Extract the [X, Y] coordinate from the center of the cell holding the provided text.  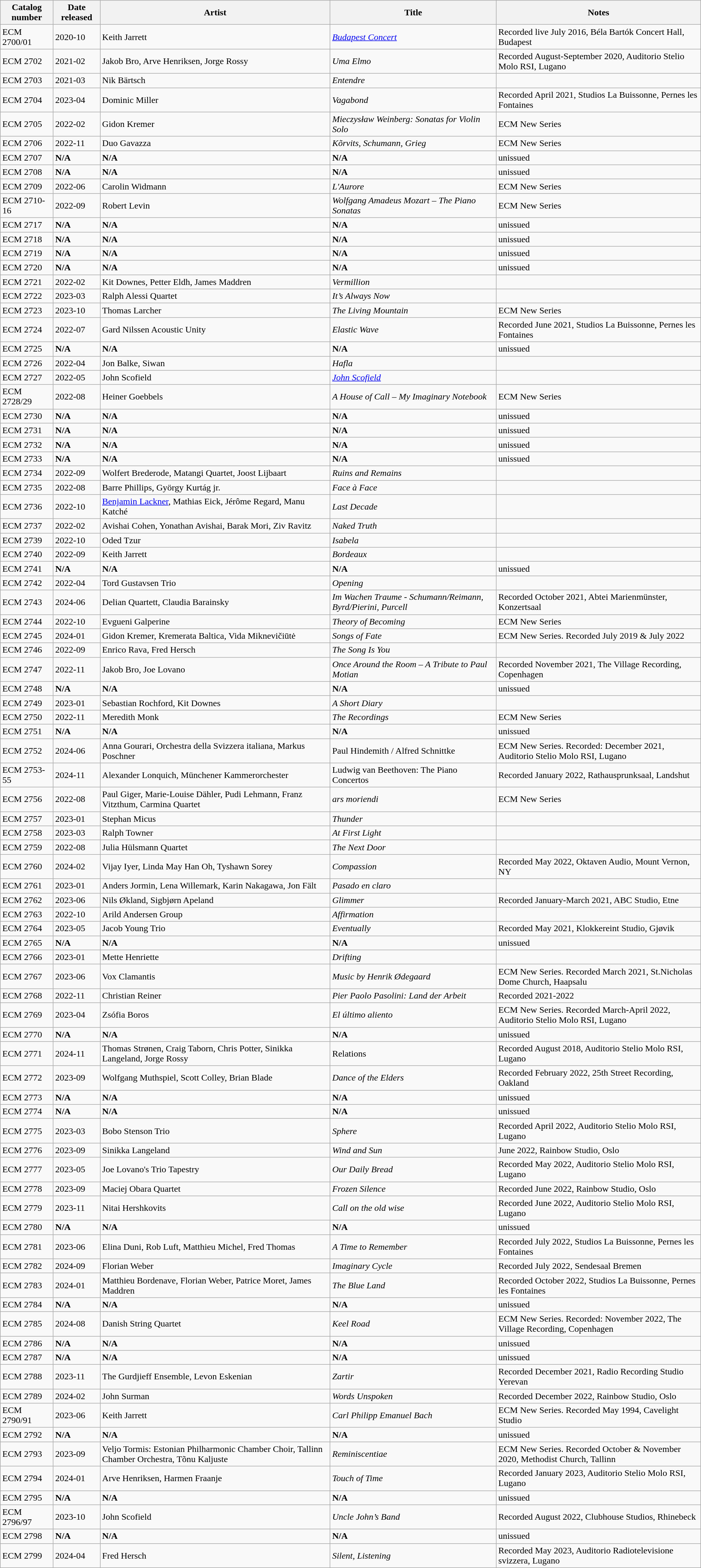
ECM New Series. Recorded: December 2021, Auditorio Stelio Molo RSI, Lugano [598, 750]
Carl Philipp Emanuel Bach [413, 1415]
Oded Tzur [215, 540]
Music by Henrik Ødegaard [413, 976]
ECM 2772 [27, 1078]
ECM 2782 [27, 1266]
Recorded August-September 2020, Auditorio Stelio Molo RSI, Lugano [598, 61]
Anders Jormin, Lena Willemark, Karin Nakagawa, Jon Fält [215, 886]
Wolfert Brederode, Matangi Quartet, Joost Lijbaart [215, 473]
ECM 2728/29 [27, 397]
ECM 2720 [27, 268]
Sebastian Rochford, Kit Downes [215, 703]
Pasado en claro [413, 886]
ECM 2727 [27, 377]
The Next Door [413, 847]
ECM 2752 [27, 750]
The Recordings [413, 717]
2020-10 [76, 37]
Benjamin Lackner, Mathias Eick, Jérôme Regard, Manu Katché [215, 507]
Arve Henriksen, Harmen Fraanje [215, 1478]
Songs of Fate [413, 636]
Compassion [413, 866]
ECM 2710-16 [27, 205]
ECM 2765 [27, 943]
ECM 2709 [27, 186]
Vox Clamantis [215, 976]
Date released [76, 13]
ECM 2764 [27, 929]
Last Decade [413, 507]
ECM 2723 [27, 310]
Wind and Sun [413, 1150]
Dominic Miller [215, 100]
Jon Balke, Siwan [215, 363]
Hafla [413, 363]
Imaginary Cycle [413, 1266]
Recorded February 2022, 25th Street Recording, Oakland [598, 1078]
Nik Bärtsch [215, 80]
ECM 2748 [27, 689]
ECM 2742 [27, 583]
ECM 2749 [27, 703]
Frozen Silence [413, 1189]
ECM 2744 [27, 622]
Our Daily Bread [413, 1170]
ECM 2761 [27, 886]
ECM 2799 [27, 1555]
ECM 2747 [27, 669]
Uma Elmo [413, 61]
Recorded June 2021, Studios La Buissonne, Pernes les Fontaines [598, 329]
ECM 2796/97 [27, 1517]
2022-06 [76, 186]
ECM 2725 [27, 349]
ECM 2780 [27, 1227]
ECM 2735 [27, 487]
Recorded May 2023, Auditorio Radiotelevisione svizzera, Lugano [598, 1555]
ECM 2787 [27, 1358]
Thunder [413, 819]
ECM 2751 [27, 731]
ECM 2783 [27, 1285]
ECM 2775 [27, 1131]
ECM 2776 [27, 1150]
2021-02 [76, 61]
Danish String Quartet [215, 1324]
It’s Always Now [413, 296]
Carolin Widmann [215, 186]
Stephan Micus [215, 819]
Zsófia Boros [215, 1015]
Alexander Lonquich, Münchener Kammerorchester [215, 775]
Eventually [413, 929]
Recorded 2021-2022 [598, 996]
ECM 2750 [27, 717]
2024-04 [76, 1555]
The Gurdjieff Ensemble, Levon Eskenian [215, 1377]
ECM 2733 [27, 459]
Recorded July 2022, Sendesaal Bremen [598, 1266]
2024-09 [76, 1266]
Recorded May 2022, Auditorio Stelio Molo RSI, Lugano [598, 1170]
ECM 2767 [27, 976]
ECM 2792 [27, 1435]
Tord Gustavsen Trio [215, 583]
Joe Lovano's Trio Tapestry [215, 1170]
Arild Andersen Group [215, 914]
ECM New Series. Recorded: November 2022, The Village Recording, Copenhagen [598, 1324]
Catalog number [27, 13]
ECM 2739 [27, 540]
ECM 2745 [27, 636]
A Short Diary [413, 703]
ECM 2722 [27, 296]
Recorded October 2022, Studios La Buissonne, Pernes les Fontaines [598, 1285]
Vagabond [413, 100]
Uncle John’s Band [413, 1517]
Words Unspoken [413, 1396]
L'Aurore [413, 186]
Opening [413, 583]
ECM 2781 [27, 1247]
ECM 2717 [27, 225]
The Living Mountain [413, 310]
El último aliento [413, 1015]
Jakob Bro, Arve Henriksen, Jorge Rossy [215, 61]
ECM 2770 [27, 1034]
Avishai Cohen, Yonathan Avishai, Barak Mori, Ziv Ravitz [215, 526]
ECM 2771 [27, 1054]
Elina Duni, Rob Luft, Matthieu Michel, Fred Thomas [215, 1247]
ECM 2741 [27, 569]
2021-03 [76, 80]
Nitai Hershkovits [215, 1208]
ECM New Series. Recorded March 2021, St.Nicholas Dome Church, Haapsalu [598, 976]
Barre Phillips, György Kurtág jr. [215, 487]
ECM 2763 [27, 914]
John Surman [215, 1396]
ECM 2788 [27, 1377]
Recorded August 2022, Clubhouse Studios, Rhinebeck [598, 1517]
Christian Reiner [215, 996]
Ruins and Remains [413, 473]
Isabela [413, 540]
Sinikka Langeland [215, 1150]
Recorded August 2018, Auditorio Stelio Molo RSI, Lugano [598, 1054]
ECM 2762 [27, 900]
ECM 2785 [27, 1324]
Robert Levin [215, 205]
June 2022, Rainbow Studio, Oslo [598, 1150]
ECM New Series. Recorded May 1994, Cavelight Studio [598, 1415]
ECM 2777 [27, 1170]
Elastic Wave [413, 329]
Julia Hülsmann Quartet [215, 847]
ECM 2766 [27, 957]
ECM 2704 [27, 100]
Relations [413, 1054]
The Song Is You [413, 650]
Enrico Rava, Fred Hersch [215, 650]
Recorded January 2023, Auditorio Stelio Molo RSI, Lugano [598, 1478]
Im Wachen Traume - Schumann/Reimann, Byrd/Pierini, Purcell [413, 602]
Dance of the Elders [413, 1078]
Sphere [413, 1131]
Fred Hersch [215, 1555]
ECM 2768 [27, 996]
ECM 2790/91 [27, 1415]
ECM 2756 [27, 800]
ECM 2734 [27, 473]
ECM 2724 [27, 329]
Recorded June 2022, Rainbow Studio, Oslo [598, 1189]
ECM New Series. Recorded March-April 2022, Auditorio Stelio Molo RSI, Lugano [598, 1015]
Wolfgang Amadeus Mozart – The Piano Sonatas [413, 205]
A Time to Remember [413, 1247]
Pier Paolo Pasolini: Land der Arbeit [413, 996]
Reminiscentiae [413, 1454]
ECM 2779 [27, 1208]
Recorded January 2022, Rathausprunksaal, Landshut [598, 775]
Bobo Stenson Trio [215, 1131]
Budapest Concert [413, 37]
Jacob Young Trio [215, 929]
Recorded December 2021, Radio Recording Studio Yerevan [598, 1377]
ECM 2794 [27, 1478]
Silent, Listening [413, 1555]
Recorded June 2022, Auditorio Stelio Molo RSI, Lugano [598, 1208]
Glimmer [413, 900]
ECM 2708 [27, 172]
Affirmation [413, 914]
Meredith Monk [215, 717]
Gard Nilssen Acoustic Unity [215, 329]
Face à Face [413, 487]
ECM 2798 [27, 1536]
Delian Quartett, Claudia Barainsky [215, 602]
Recorded April 2021, Studios La Buissonne, Pernes les Fontaines [598, 100]
Touch of Time [413, 1478]
A House of Call – My Imaginary Notebook [413, 397]
ECM 2758 [27, 833]
Veljo Tormis: Estonian Philharmonic Chamber Choir, Tallinn Chamber Orchestra, Tõnu Kaljuste [215, 1454]
Recorded May 2022, Oktaven Audio, Mount Vernon, NY [598, 866]
Artist [215, 13]
Ludwig van Beethoven: The Piano Concertos [413, 775]
Recorded November 2021, The Village Recording, Copenhagen [598, 669]
ECM 2705 [27, 124]
Recorded December 2022, Rainbow Studio, Oslo [598, 1396]
ECM 2793 [27, 1454]
Theory of Becoming [413, 622]
ECM 2778 [27, 1189]
Recorded July 2022, Studios La Buissonne, Pernes les Fontaines [598, 1247]
ECM 2774 [27, 1112]
Drifting [413, 957]
ECM 2757 [27, 819]
ECM 2732 [27, 444]
ECM 2759 [27, 847]
Evgueni Galperine [215, 622]
Call on the old wise [413, 1208]
Heiner Goebbels [215, 397]
Thomas Larcher [215, 310]
ECM 2702 [27, 61]
Paul Giger, Marie-Louise Dähler, Pudi Lehmann, Franz Vitzthum, Carmina Quartet [215, 800]
Recorded January-March 2021, ABC Studio, Etne [598, 900]
ECM New Series. Recorded July 2019 & July 2022 [598, 636]
Ralph Alessi Quartet [215, 296]
Gidon Kremer [215, 124]
Mette Henriette [215, 957]
Title [413, 13]
Ralph Towner [215, 833]
At First Light [413, 833]
2022-05 [76, 377]
Maciej Obara Quartet [215, 1189]
ECM 2719 [27, 253]
ECM 2789 [27, 1396]
Notes [598, 13]
Recorded May 2021, Klokkereint Studio, Gjøvik [598, 929]
Vijay Iyer, Linda May Han Oh, Tyshawn Sorey [215, 866]
ECM 2784 [27, 1304]
Recorded April 2022, Auditorio Stelio Molo RSI, Lugano [598, 1131]
Keel Road [413, 1324]
ECM 2730 [27, 416]
ECM 2707 [27, 158]
ECM 2737 [27, 526]
ECM 2736 [27, 507]
ECM 2760 [27, 866]
Bordeaux [413, 554]
ECM 2753-55 [27, 775]
Paul Hindemith / Alfred Schnittke [413, 750]
2022-07 [76, 329]
ars moriendi [413, 800]
ECM 2726 [27, 363]
Recorded October 2021, Abtei Marienmünster, Konzertsaal [598, 602]
ECM 2743 [27, 602]
Anna Gourari, Orchestra della Svizzera italiana, Markus Poschner [215, 750]
Naked Truth [413, 526]
Zartir [413, 1377]
Recorded live July 2016, Béla Bartók Concert Hall, Budapest [598, 37]
ECM 2718 [27, 239]
ECM 2795 [27, 1498]
ECM 2703 [27, 80]
ECM 2773 [27, 1097]
Duo Gavazza [215, 143]
Florian Weber [215, 1266]
ECM 2769 [27, 1015]
Entendre [413, 80]
Kõrvits, Schumann, Grieg [413, 143]
Thomas Strønen, Craig Taborn, Chris Potter, Sinikka Langeland, Jorge Rossy [215, 1054]
ECM 2786 [27, 1343]
ECM 2706 [27, 143]
Vermillion [413, 282]
ECM 2731 [27, 430]
Wolfgang Muthspiel, Scott Colley, Brian Blade [215, 1078]
The Blue Land [413, 1285]
Kit Downes, Petter Eldh, James Maddren [215, 282]
Matthieu Bordenave, Florian Weber, Patrice Moret, James Maddren [215, 1285]
Mieczysław Weinberg: Sonatas for Violin Solo [413, 124]
Gidon Kremer, Kremerata Baltica, Vida Miknevičiūtė [215, 636]
Jakob Bro, Joe Lovano [215, 669]
ECM 2740 [27, 554]
2024-08 [76, 1324]
ECM 2746 [27, 650]
Once Around the Room – A Tribute to Paul Motian [413, 669]
ECM 2721 [27, 282]
ECM 2700/01 [27, 37]
Nils Økland, Sigbjørn Apeland [215, 900]
ECM New Series. Recorded October & November 2020, Methodist Church, Tallinn [598, 1454]
